Output the [X, Y] coordinate of the center of the cell containing the given text.  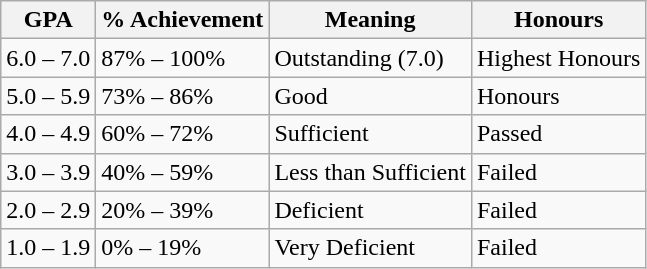
73% – 86% [182, 96]
3.0 – 3.9 [48, 172]
Very Deficient [370, 248]
Good [370, 96]
Less than Sufficient [370, 172]
0% – 19% [182, 248]
Sufficient [370, 134]
40% – 59% [182, 172]
1.0 – 1.9 [48, 248]
GPA [48, 20]
Deficient [370, 210]
4.0 – 4.9 [48, 134]
2.0 – 2.9 [48, 210]
Meaning [370, 20]
% Achievement [182, 20]
Passed [558, 134]
20% – 39% [182, 210]
5.0 – 5.9 [48, 96]
6.0 – 7.0 [48, 58]
Outstanding (7.0) [370, 58]
60% – 72% [182, 134]
87% – 100% [182, 58]
Highest Honours [558, 58]
